Return the [X, Y] coordinate for the center point of the cell that contains the specified text.  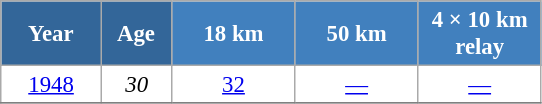
32 [234, 85]
Age [136, 34]
50 km [356, 34]
30 [136, 85]
1948 [52, 85]
4 × 10 km relay [480, 34]
18 km [234, 34]
Year [52, 34]
